From the cell containing the given text, extract its center point as (X, Y) coordinate. 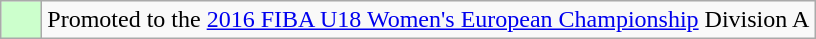
Promoted to the 2016 FIBA U18 Women's European Championship Division A (428, 20)
